Pinpoint the cell where the given text exists, returning its (x, y) midpoint coordinate. 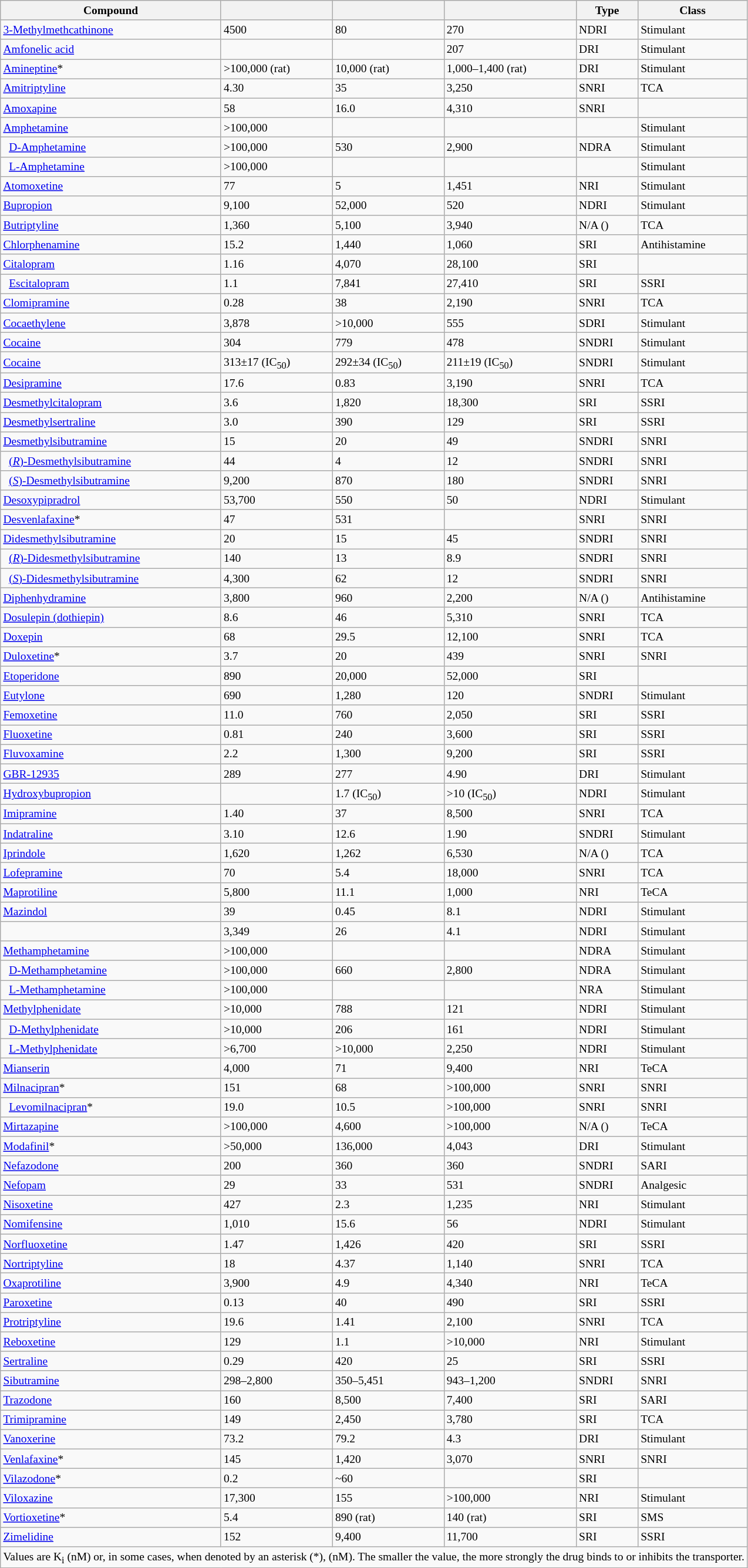
555 (510, 323)
GBR-12935 (111, 774)
17.6 (277, 383)
19.6 (277, 1322)
1,280 (388, 695)
Levomilnacipran* (111, 1107)
2,450 (388, 1419)
L-Methamphetamine (111, 990)
1.40 (277, 814)
Mazindol (111, 911)
1,360 (277, 225)
Imipramine (111, 814)
Oxaprotiline (111, 1283)
49 (510, 441)
439 (510, 656)
0.29 (277, 1361)
206 (388, 1029)
1,440 (388, 244)
Citalopram (111, 264)
3-Methylmethcathinone (111, 29)
16.0 (388, 108)
(R)-Desmethylsibutramine (111, 461)
1,060 (510, 244)
4,000 (277, 1068)
292±34 (IC50) (388, 363)
3,349 (277, 931)
2,100 (510, 1322)
5,800 (277, 892)
760 (388, 715)
15.6 (388, 1225)
4 (388, 461)
39 (277, 911)
Norfluoxetine (111, 1243)
0.45 (388, 911)
7,841 (388, 284)
1,420 (388, 1458)
4,310 (510, 108)
Desmethylsibutramine (111, 441)
(R)-Didesmethylsibutramine (111, 559)
26 (388, 931)
161 (510, 1029)
121 (510, 1010)
50 (510, 500)
53,700 (277, 500)
>10 (IC50) (510, 794)
Trazodone (111, 1400)
Nisoxetine (111, 1205)
19.0 (277, 1107)
5,310 (510, 618)
79.2 (388, 1439)
Reboxetine (111, 1342)
3,940 (510, 225)
2,250 (510, 1048)
Sibutramine (111, 1381)
>100,000 (rat) (277, 69)
27,410 (510, 284)
1,426 (388, 1243)
1.47 (277, 1243)
12,100 (510, 636)
140 (277, 559)
151 (277, 1087)
4,300 (277, 578)
Eutylone (111, 695)
4,600 (388, 1127)
1,140 (510, 1263)
1.41 (388, 1322)
17,300 (277, 1498)
1.7 (IC50) (388, 794)
943–1,200 (510, 1381)
4,043 (510, 1146)
1,010 (277, 1225)
Amitriptyline (111, 88)
D-Methamphetamine (111, 970)
58 (277, 108)
Atomoxetine (111, 186)
Milnacipran* (111, 1087)
Amphetamine (111, 127)
Hydroxybupropion (111, 794)
Analgesic (693, 1185)
690 (277, 695)
Mirtazapine (111, 1127)
10.5 (388, 1107)
Amoxapine (111, 108)
2,050 (510, 715)
9,100 (277, 205)
47 (277, 519)
0.83 (388, 383)
D-Amphetamine (111, 147)
Duloxetine* (111, 656)
18 (277, 1263)
0.81 (277, 735)
3,878 (277, 323)
3,800 (277, 598)
277 (388, 774)
>6,700 (277, 1048)
11.1 (388, 892)
2,200 (510, 598)
120 (510, 695)
Chlorphenamine (111, 244)
Diphenhydramine (111, 598)
44 (277, 461)
D-Methylphenidate (111, 1029)
313±17 (IC50) (277, 363)
289 (277, 774)
Venlafaxine* (111, 1458)
Paroxetine (111, 1302)
Sertraline (111, 1361)
Amfonelic acid (111, 49)
3,070 (510, 1458)
Doxepin (111, 636)
2,190 (510, 303)
3,900 (277, 1283)
70 (277, 872)
37 (388, 814)
550 (388, 500)
350–5,451 (388, 1381)
3.0 (277, 421)
77 (277, 186)
3,780 (510, 1419)
2,800 (510, 970)
Nefazodone (111, 1166)
NRA (607, 990)
Zimelidine (111, 1537)
1,000 (510, 892)
11,700 (510, 1537)
6,530 (510, 854)
18,000 (510, 872)
7,400 (510, 1400)
2.2 (277, 754)
4500 (277, 29)
Desmethylcitalopram (111, 403)
1,000–1,400 (rat) (510, 69)
Maprotiline (111, 892)
73.2 (277, 1439)
1,620 (277, 854)
29.5 (388, 636)
3.10 (277, 834)
490 (510, 1302)
1,820 (388, 403)
1,262 (388, 854)
Desipramine (111, 383)
5 (388, 186)
SDRI (607, 323)
298–2,800 (277, 1381)
25 (510, 1361)
3.7 (277, 656)
Type (607, 11)
4.37 (388, 1263)
3.6 (277, 403)
240 (388, 735)
L-Methylphenidate (111, 1048)
Methylphenidate (111, 1010)
960 (388, 598)
29 (277, 1185)
11.0 (277, 715)
33 (388, 1185)
3,250 (510, 88)
Mianserin (111, 1068)
Amineptine* (111, 69)
Class (693, 11)
Escitalopram (111, 284)
8.9 (510, 559)
427 (277, 1205)
Trimipramine (111, 1419)
149 (277, 1419)
Desvenlafaxine* (111, 519)
145 (277, 1458)
15.2 (277, 244)
(S)-Didesmethylsibutramine (111, 578)
35 (388, 88)
390 (388, 421)
779 (388, 343)
180 (510, 480)
Lofepramine (111, 872)
4.9 (388, 1283)
Nomifensine (111, 1225)
38 (388, 303)
304 (277, 343)
20,000 (388, 676)
890 (rat) (388, 1517)
12.6 (388, 834)
Vilazodone* (111, 1478)
200 (277, 1166)
Nortriptyline (111, 1263)
Vortioxetine* (111, 1517)
>50,000 (277, 1146)
3,190 (510, 383)
~60 (388, 1478)
L-Amphetamine (111, 167)
Indatraline (111, 834)
1,300 (388, 754)
13 (388, 559)
10,000 (rat) (388, 69)
870 (388, 480)
Viloxazine (111, 1498)
478 (510, 343)
0.13 (277, 1302)
Cocaethylene (111, 323)
18,300 (510, 403)
660 (388, 970)
Modafinil* (111, 1146)
2.3 (388, 1205)
Fluoxetine (111, 735)
46 (388, 618)
Iprindole (111, 854)
8.6 (277, 618)
4,070 (388, 264)
520 (510, 205)
(S)-Desmethylsibutramine (111, 480)
1,235 (510, 1205)
Femoxetine (111, 715)
Clomipramine (111, 303)
155 (388, 1498)
4.3 (510, 1439)
71 (388, 1068)
8.1 (510, 911)
Nefopam (111, 1185)
Bupropion (111, 205)
530 (388, 147)
211±19 (IC50) (510, 363)
Protriptyline (111, 1322)
207 (510, 49)
160 (277, 1400)
890 (277, 676)
Methamphetamine (111, 951)
56 (510, 1225)
Fluvoxamine (111, 754)
0.28 (277, 303)
0.2 (277, 1478)
4,340 (510, 1283)
1,451 (510, 186)
Butriptyline (111, 225)
1.90 (510, 834)
270 (510, 29)
SMS (693, 1517)
5,100 (388, 225)
80 (388, 29)
152 (277, 1537)
Didesmethylsibutramine (111, 539)
4.90 (510, 774)
28,100 (510, 264)
4.30 (277, 88)
Etoperidone (111, 676)
Desmethylsertraline (111, 421)
140 (rat) (510, 1517)
45 (510, 539)
62 (388, 578)
40 (388, 1302)
Dosulepin (dothiepin) (111, 618)
788 (388, 1010)
1.16 (277, 264)
136,000 (388, 1146)
Vanoxerine (111, 1439)
3,600 (510, 735)
Compound (111, 11)
4.1 (510, 931)
2,900 (510, 147)
Desoxypipradrol (111, 500)
